Scan for the cell matching the given text and deliver its (x, y) coordinate at center. 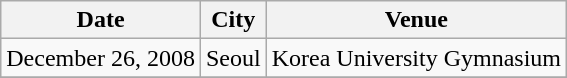
December 26, 2008 (101, 58)
Korea University Gymnasium (416, 58)
City (233, 20)
Venue (416, 20)
Date (101, 20)
Seoul (233, 58)
